Determine the (x, y) coordinate at the center of the cell enclosing the given text.  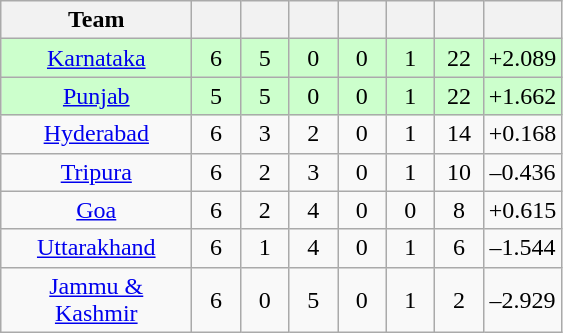
8 (460, 210)
–0.436 (522, 172)
Hyderabad (96, 134)
–1.544 (522, 248)
Punjab (96, 96)
+2.089 (522, 58)
+0.168 (522, 134)
Tripura (96, 172)
+0.615 (522, 210)
Uttarakhand (96, 248)
Karnataka (96, 58)
–2.929 (522, 300)
Jammu & Kashmir (96, 300)
Goa (96, 210)
+1.662 (522, 96)
14 (460, 134)
10 (460, 172)
Team (96, 20)
